Identify which cell holds the provided text, then report its (x, y) central coordinate. 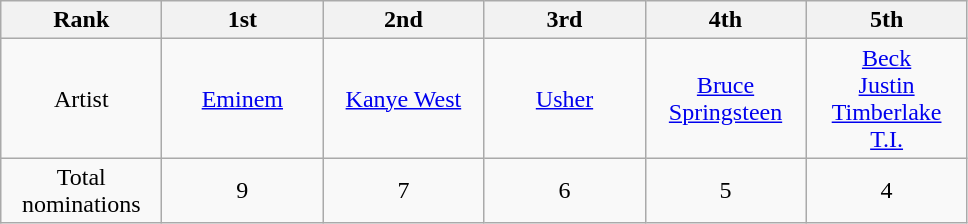
2nd (404, 20)
BeckJustin TimberlakeT.I. (886, 98)
5th (886, 20)
3rd (564, 20)
4 (886, 190)
4th (726, 20)
9 (242, 190)
Total nominations (82, 190)
Usher (564, 98)
6 (564, 190)
Artist (82, 98)
Kanye West (404, 98)
1st (242, 20)
5 (726, 190)
Bruce Springsteen (726, 98)
Eminem (242, 98)
7 (404, 190)
Rank (82, 20)
